Provide the (X, Y) coordinate of the cell's center where the given text is located.  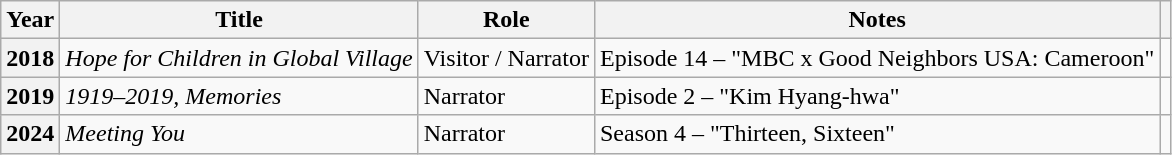
1919–2019, Memories (239, 96)
Hope for Children in Global Village (239, 58)
Visitor / Narrator (506, 58)
Meeting You (239, 134)
Season 4 – "Thirteen, Sixteen" (876, 134)
2019 (30, 96)
2024 (30, 134)
Title (239, 20)
Year (30, 20)
Episode 2 – "Kim Hyang-hwa" (876, 96)
2018 (30, 58)
Notes (876, 20)
Role (506, 20)
Episode 14 – "MBC x Good Neighbors USA: Cameroon" (876, 58)
